Capture the cell that displays the provided text and extract its [x, y] central coordinate. 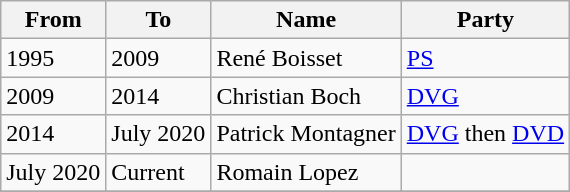
Patrick Montagner [306, 134]
Romain Lopez [306, 172]
DVG then DVD [485, 134]
Name [306, 20]
Party [485, 20]
Christian Boch [306, 96]
DVG [485, 96]
PS [485, 58]
1995 [54, 58]
From [54, 20]
René Boisset [306, 58]
Current [158, 172]
To [158, 20]
